Locate the cell with the specified text and output its (x, y) center coordinate. 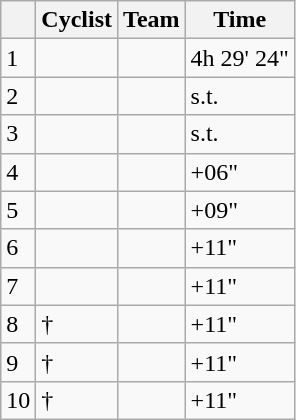
1 (18, 58)
7 (18, 286)
2 (18, 96)
4h 29' 24" (240, 58)
10 (18, 400)
4 (18, 172)
3 (18, 134)
+09" (240, 210)
9 (18, 362)
+06" (240, 172)
Team (152, 20)
Time (240, 20)
5 (18, 210)
Cyclist (77, 20)
6 (18, 248)
8 (18, 324)
